Locate the cell with the specified text and output its [x, y] center coordinate. 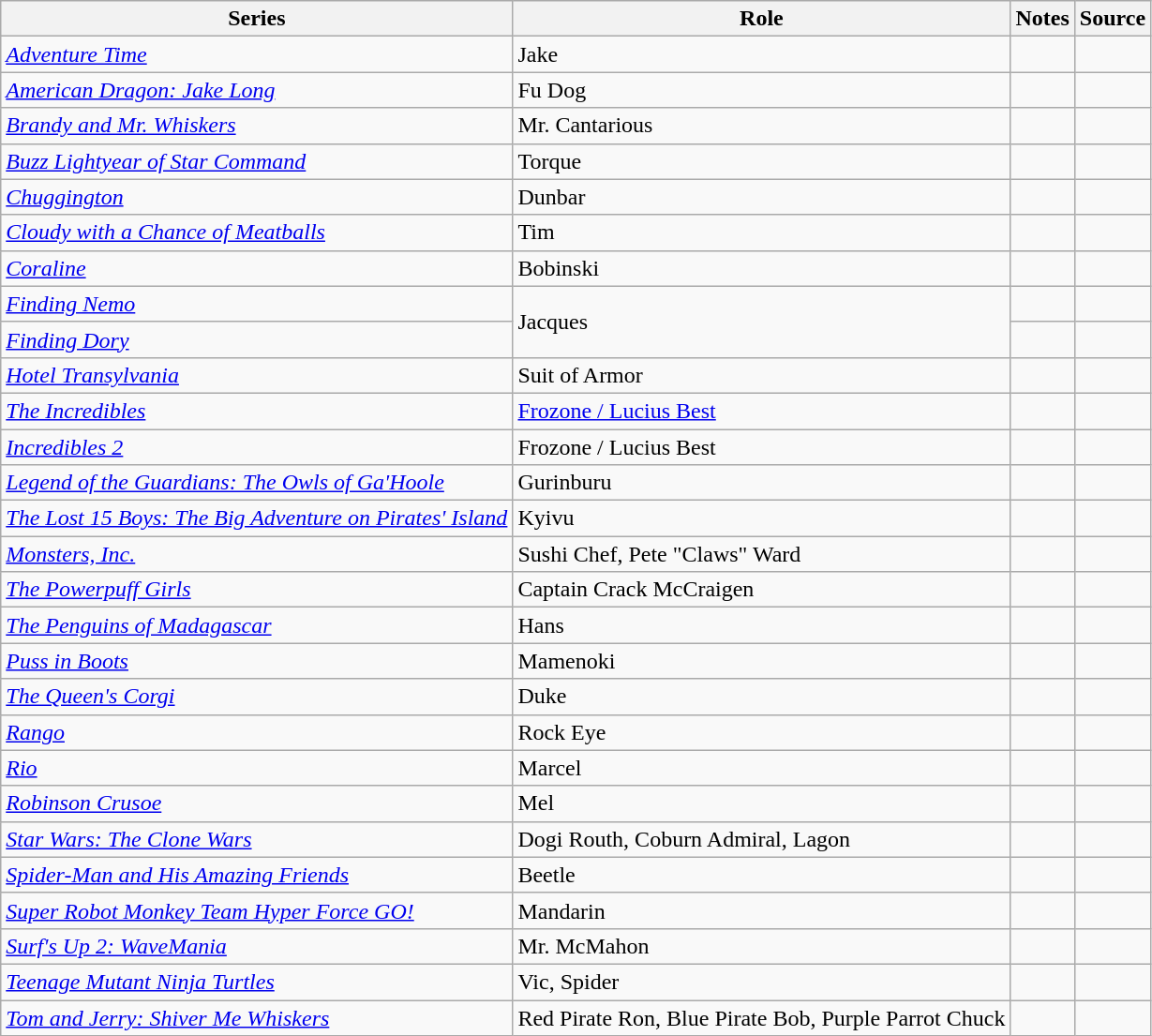
Vic, Spider [761, 982]
Torque [761, 161]
Source [1112, 19]
Mr. McMahon [761, 946]
Surf's Up 2: WaveMania [257, 946]
Brandy and Mr. Whiskers [257, 126]
Fu Dog [761, 90]
Sushi Chef, Pete "Claws" Ward [761, 554]
Incredibles 2 [257, 447]
Dogi Routh, Coburn Admiral, Lagon [761, 839]
Chuggington [257, 197]
Buzz Lightyear of Star Command [257, 161]
Hans [761, 625]
Hotel Transylvania [257, 375]
American Dragon: Jake Long [257, 90]
Robinson Crusoe [257, 803]
Jake [761, 54]
The Powerpuff Girls [257, 590]
Beetle [761, 875]
Adventure Time [257, 54]
Mamenoki [761, 661]
Series [257, 19]
Suit of Armor [761, 375]
Puss in Boots [257, 661]
The Queen's Corgi [257, 697]
Spider-Man and His Amazing Friends [257, 875]
The Lost 15 Boys: The Big Adventure on Pirates' Island [257, 518]
Kyivu [761, 518]
Role [761, 19]
Jacques [761, 322]
Legend of the Guardians: The Owls of Ga'Hoole [257, 483]
Duke [761, 697]
Marcel [761, 768]
Rango [257, 732]
Mr. Cantarious [761, 126]
Star Wars: The Clone Wars [257, 839]
Rock Eye [761, 732]
Super Robot Monkey Team Hyper Force GO! [257, 910]
Tim [761, 233]
Notes [1042, 19]
Coraline [257, 268]
Monsters, Inc. [257, 554]
Tom and Jerry: Shiver Me Whiskers [257, 1017]
Cloudy with a Chance of Meatballs [257, 233]
Rio [257, 768]
Finding Dory [257, 339]
Teenage Mutant Ninja Turtles [257, 982]
The Penguins of Madagascar [257, 625]
Mandarin [761, 910]
Gurinburu [761, 483]
The Incredibles [257, 411]
Finding Nemo [257, 304]
Red Pirate Ron, Blue Pirate Bob, Purple Parrot Chuck [761, 1017]
Bobinski [761, 268]
Mel [761, 803]
Dunbar [761, 197]
Captain Crack McCraigen [761, 590]
